Capture the cell that displays the provided text and extract its (X, Y) central coordinate. 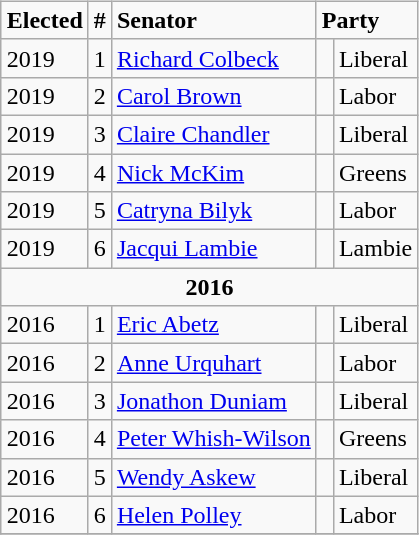
Peter Whish-Wilson (214, 439)
Lambie (375, 249)
Nick McKim (214, 173)
Senator (214, 20)
Claire Chandler (214, 134)
Jonathon Duniam (214, 401)
Richard Colbeck (214, 58)
Party (366, 20)
Elected (44, 20)
Wendy Askew (214, 477)
Helen Polley (214, 515)
Catryna Bilyk (214, 211)
# (100, 20)
Anne Urquhart (214, 363)
Carol Brown (214, 96)
Jacqui Lambie (214, 249)
Eric Abetz (214, 325)
